Return the (X, Y) coordinate for the center point of the cell that contains the specified text.  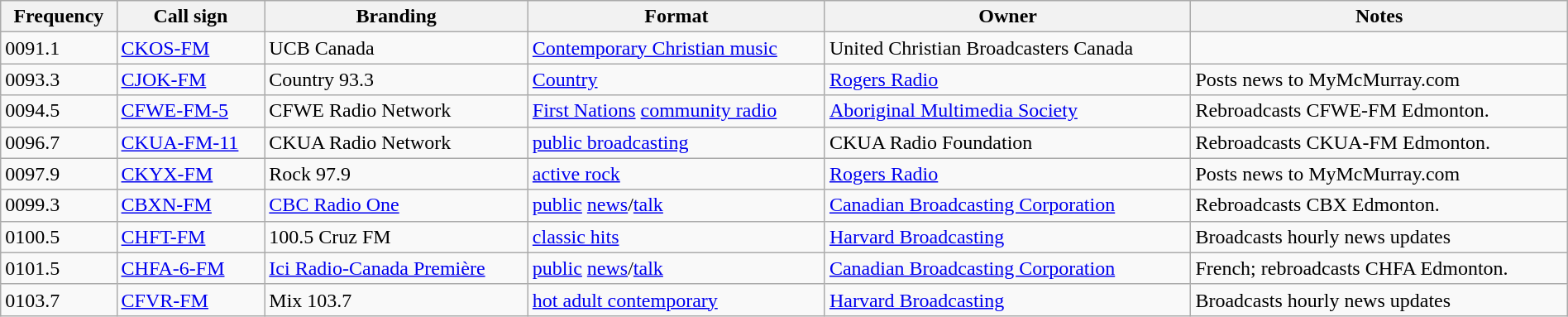
United Christian Broadcasters Canada (1007, 48)
active rock (676, 174)
Call sign (190, 17)
CFWE-FM-5 (190, 111)
100.5 Cruz FM (396, 237)
0096.7 (59, 142)
UCB Canada (396, 48)
CBXN-FM (190, 205)
Rebroadcasts CFWE-FM Edmonton. (1379, 111)
0091.1 (59, 48)
CKUA Radio Network (396, 142)
hot adult contemporary (676, 300)
0100.5 (59, 237)
0103.7 (59, 300)
CJOK-FM (190, 79)
0101.5 (59, 268)
Owner (1007, 17)
Country 93.3 (396, 79)
Format (676, 17)
Frequency (59, 17)
CFWE Radio Network (396, 111)
Branding (396, 17)
Country (676, 79)
CKYX-FM (190, 174)
0093.3 (59, 79)
CKUA-FM-11 (190, 142)
First Nations community radio (676, 111)
public broadcasting (676, 142)
Aboriginal Multimedia Society (1007, 111)
CKUA Radio Foundation (1007, 142)
CHFA-6-FM (190, 268)
Rock 97.9 (396, 174)
Ici Radio-Canada Première (396, 268)
Mix 103.7 (396, 300)
CFVR-FM (190, 300)
0099.3 (59, 205)
Rebroadcasts CBX Edmonton. (1379, 205)
classic hits (676, 237)
Notes (1379, 17)
0097.9 (59, 174)
Rebroadcasts CKUA-FM Edmonton. (1379, 142)
Contemporary Christian music (676, 48)
0094.5 (59, 111)
French; rebroadcasts CHFA Edmonton. (1379, 268)
CHFT-FM (190, 237)
CKOS-FM (190, 48)
CBC Radio One (396, 205)
